Search for the cell housing the specified text and yield its [X, Y] center coordinate. 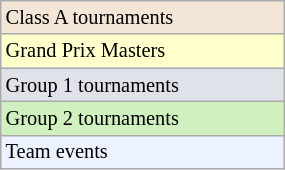
Team events [142, 152]
Group 1 tournaments [142, 85]
Group 2 tournaments [142, 118]
Grand Prix Masters [142, 51]
Class A tournaments [142, 17]
